Determine the (X, Y) coordinate at the center of the cell enclosing the given text.  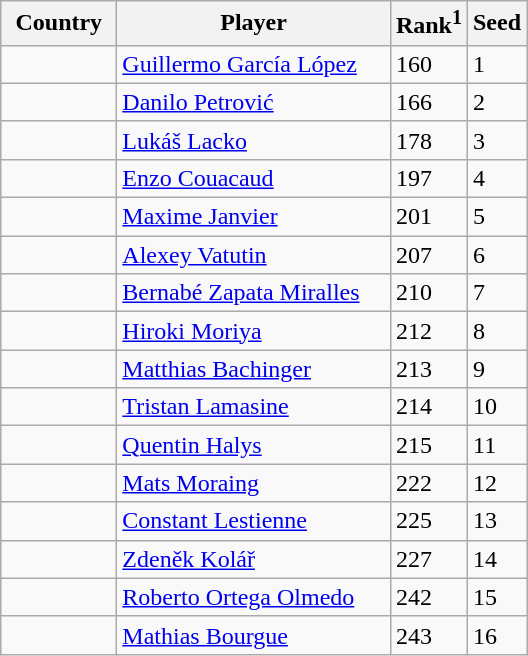
212 (428, 331)
Matthias Bachinger (254, 369)
16 (496, 635)
Alexey Vatutin (254, 255)
222 (428, 483)
12 (496, 483)
13 (496, 521)
Lukáš Lacko (254, 140)
Tristan Lamasine (254, 407)
15 (496, 597)
9 (496, 369)
Bernabé Zapata Miralles (254, 293)
8 (496, 331)
14 (496, 559)
2 (496, 102)
197 (428, 178)
166 (428, 102)
Mathias Bourgue (254, 635)
Danilo Petrović (254, 102)
160 (428, 64)
201 (428, 217)
Guillermo García López (254, 64)
Player (254, 24)
Quentin Halys (254, 445)
Zdeněk Kolář (254, 559)
225 (428, 521)
214 (428, 407)
210 (428, 293)
243 (428, 635)
215 (428, 445)
5 (496, 217)
Seed (496, 24)
227 (428, 559)
Country (59, 24)
213 (428, 369)
242 (428, 597)
Roberto Ortega Olmedo (254, 597)
Constant Lestienne (254, 521)
Rank1 (428, 24)
4 (496, 178)
10 (496, 407)
178 (428, 140)
Hiroki Moriya (254, 331)
1 (496, 64)
11 (496, 445)
Mats Moraing (254, 483)
6 (496, 255)
207 (428, 255)
7 (496, 293)
Enzo Couacaud (254, 178)
3 (496, 140)
Maxime Janvier (254, 217)
